For the text-containing cell, return its midpoint in (x, y) coordinate format. 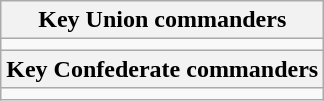
Key Union commanders (162, 20)
Key Confederate commanders (162, 69)
